Locate the cell with the specified text and output its (x, y) center coordinate. 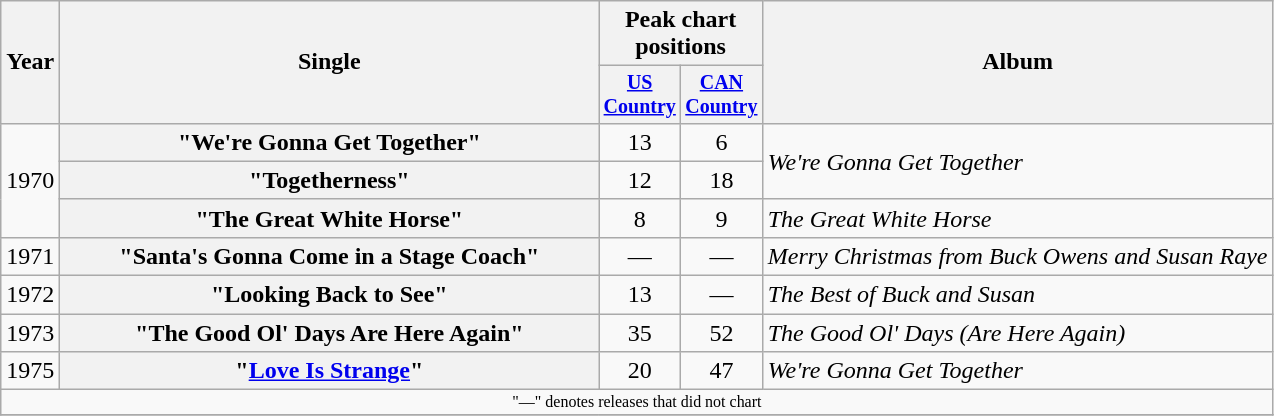
20 (640, 371)
The Great White Horse (1018, 218)
6 (722, 142)
"Love Is Strange" (330, 371)
"Santa's Gonna Come in a Stage Coach" (330, 256)
35 (640, 333)
Peak chartpositions (680, 34)
The Good Ol' Days (Are Here Again) (1018, 333)
9 (722, 218)
US Country (640, 94)
"We're Gonna Get Together" (330, 142)
Year (30, 62)
1971 (30, 256)
"—" denotes releases that did not chart (637, 402)
"The Great White Horse" (330, 218)
1975 (30, 371)
1973 (30, 333)
CAN Country (722, 94)
"Togetherness" (330, 180)
"Looking Back to See" (330, 295)
12 (640, 180)
Single (330, 62)
52 (722, 333)
47 (722, 371)
8 (640, 218)
18 (722, 180)
1970 (30, 180)
1972 (30, 295)
Album (1018, 62)
"The Good Ol' Days Are Here Again" (330, 333)
Merry Christmas from Buck Owens and Susan Raye (1018, 256)
The Best of Buck and Susan (1018, 295)
